Identify which cell holds the provided text, then report its [x, y] central coordinate. 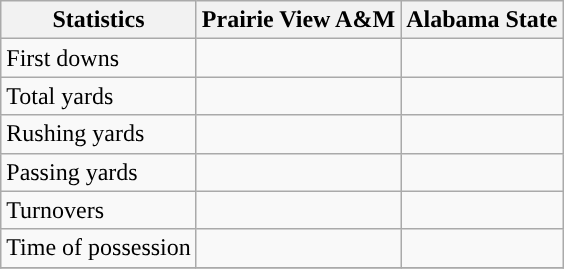
Statistics [99, 20]
Turnovers [99, 210]
Time of possession [99, 248]
Rushing yards [99, 134]
Alabama State [482, 20]
Total yards [99, 96]
First downs [99, 58]
Prairie View A&M [298, 20]
Passing yards [99, 172]
